Capture the cell that displays the provided text and extract its (x, y) central coordinate. 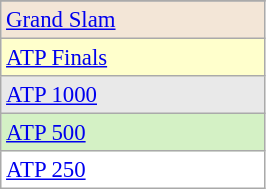
ATP 1000 (133, 95)
ATP 250 (133, 170)
ATP 500 (133, 133)
ATP Finals (133, 58)
Grand Slam (133, 20)
